Find where the given text appears and provide that cell's center as (x, y) coordinate. 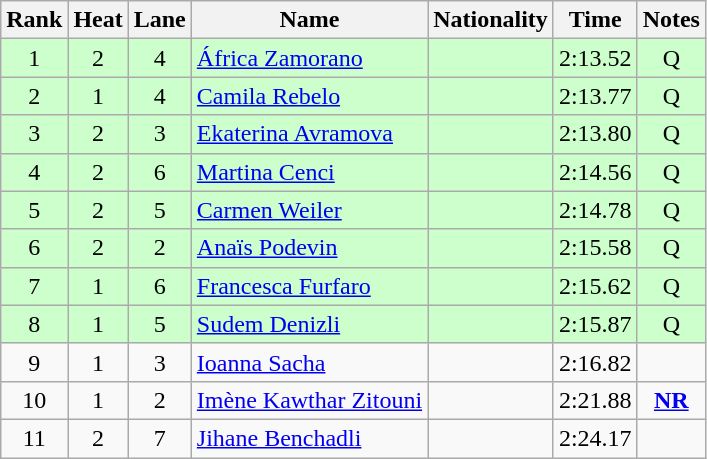
Ekaterina Avramova (309, 134)
Time (595, 20)
Name (309, 20)
Heat (98, 20)
2:16.82 (595, 362)
Ioanna Sacha (309, 362)
2:13.80 (595, 134)
2:15.87 (595, 324)
Nationality (491, 20)
Rank (34, 20)
Sudem Denizli (309, 324)
2:15.58 (595, 248)
Lane (160, 20)
Notes (671, 20)
Imène Kawthar Zitouni (309, 400)
2:24.17 (595, 438)
Martina Cenci (309, 172)
Camila Rebelo (309, 96)
10 (34, 400)
Francesca Furfaro (309, 286)
NR (671, 400)
9 (34, 362)
Anaïs Podevin (309, 248)
2:13.52 (595, 58)
11 (34, 438)
2:14.78 (595, 210)
Carmen Weiler (309, 210)
2:14.56 (595, 172)
8 (34, 324)
2:13.77 (595, 96)
África Zamorano (309, 58)
Jihane Benchadli (309, 438)
2:21.88 (595, 400)
2:15.62 (595, 286)
